Locate the cell with the specified text and output its (x, y) center coordinate. 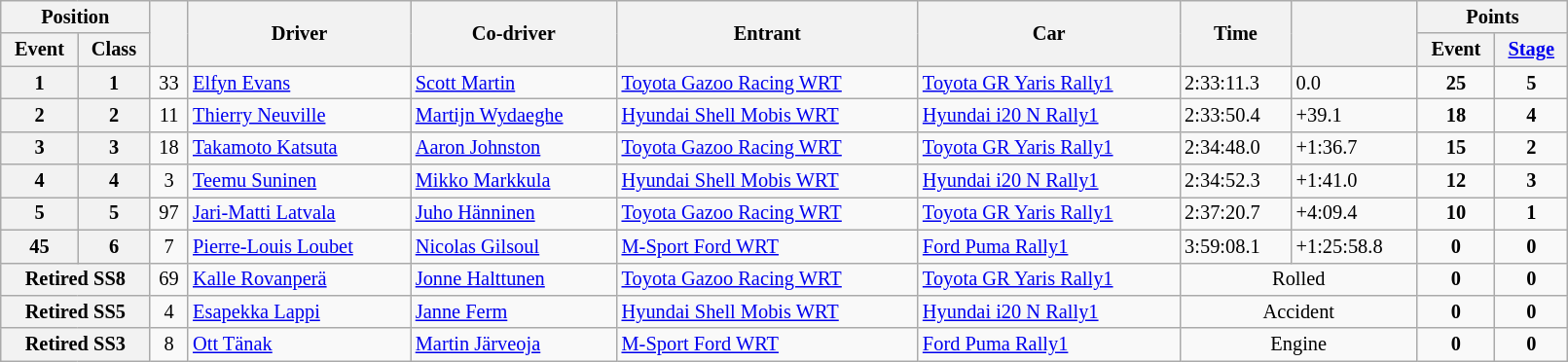
Car (1049, 33)
Accident (1298, 311)
+1:41.0 (1355, 181)
Driver (300, 33)
8 (169, 344)
Pierre-Louis Loubet (300, 246)
Rolled (1298, 279)
Stage (1532, 50)
11 (169, 115)
Engine (1298, 344)
Time (1235, 33)
Position (76, 17)
Entrant (767, 33)
Teemu Suninen (300, 181)
Jari-Matti Latvala (300, 213)
+1:25:58.8 (1355, 246)
Elfyn Evans (300, 83)
Retired SS5 (76, 311)
6 (114, 246)
97 (169, 213)
Jonne Halttunen (514, 279)
Class (114, 50)
2:34:48.0 (1235, 148)
2:34:52.3 (1235, 181)
+39.1 (1355, 115)
Martijn Wydaeghe (514, 115)
15 (1456, 148)
69 (169, 279)
10 (1456, 213)
Retired SS3 (76, 344)
Esapekka Lappi (300, 311)
Nicolas Gilsoul (514, 246)
Retired SS8 (76, 279)
2:37:20.7 (1235, 213)
Points (1493, 17)
Scott Martin (514, 83)
Kalle Rovanperä (300, 279)
12 (1456, 181)
Co-driver (514, 33)
7 (169, 246)
Takamoto Katsuta (300, 148)
45 (39, 246)
2:33:11.3 (1235, 83)
Juho Hänninen (514, 213)
Ott Tänak (300, 344)
Mikko Markkula (514, 181)
25 (1456, 83)
+1:36.7 (1355, 148)
0.0 (1355, 83)
Martin Järveoja (514, 344)
+4:09.4 (1355, 213)
Thierry Neuville (300, 115)
33 (169, 83)
Aaron Johnston (514, 148)
Janne Ferm (514, 311)
2:33:50.4 (1235, 115)
3:59:08.1 (1235, 246)
